Search for the cell housing the specified text and yield its (X, Y) center coordinate. 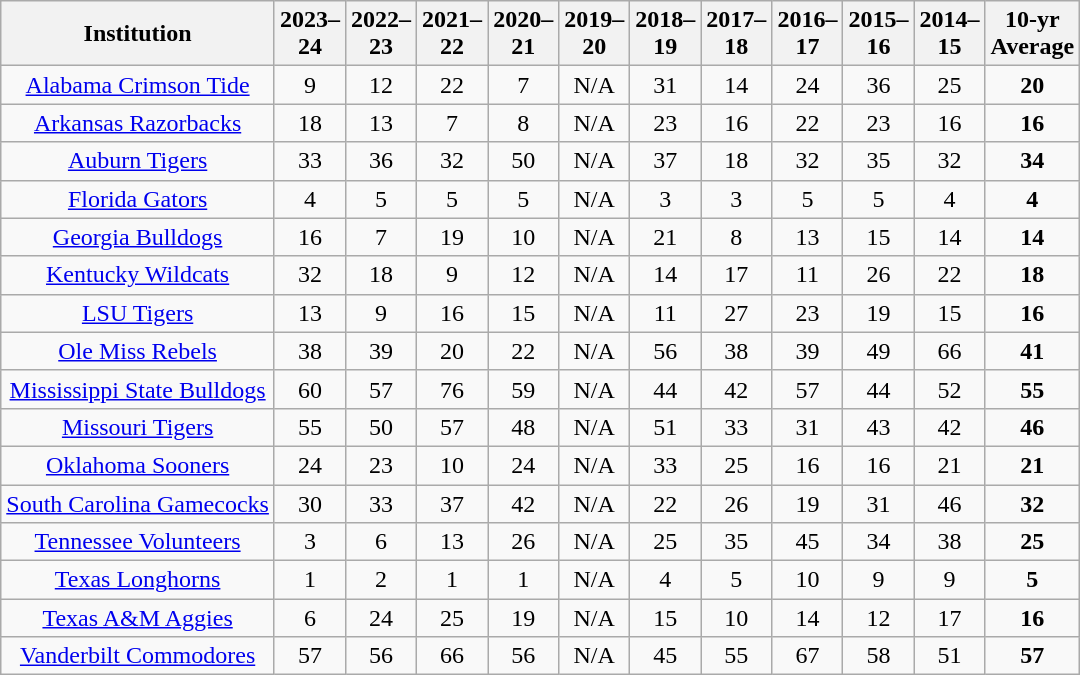
Institution (138, 34)
30 (310, 503)
2023–24 (310, 34)
41 (1032, 351)
60 (310, 389)
LSU Tigers (138, 313)
43 (878, 427)
South Carolina Gamecocks (138, 503)
2016–17 (808, 34)
10-yrAverage (1032, 34)
49 (878, 351)
Vanderbilt Commodores (138, 656)
Auburn Tigers (138, 161)
Ole Miss Rebels (138, 351)
59 (524, 389)
76 (452, 389)
2015–16 (878, 34)
Florida Gators (138, 199)
Kentucky Wildcats (138, 275)
48 (524, 427)
Texas A&M Aggies (138, 618)
Texas Longhorns (138, 580)
2019–20 (594, 34)
Tennessee Volunteers (138, 542)
2014–15 (950, 34)
2020–21 (524, 34)
67 (808, 656)
Mississippi State Bulldogs (138, 389)
Missouri Tigers (138, 427)
2017–18 (736, 34)
2 (380, 580)
Georgia Bulldogs (138, 237)
58 (878, 656)
Arkansas Razorbacks (138, 123)
2022–23 (380, 34)
2021–22 (452, 34)
52 (950, 389)
Alabama Crimson Tide (138, 85)
27 (736, 313)
Oklahoma Sooners (138, 465)
2018–19 (666, 34)
